Return the [x, y] coordinate for the center point of the cell that contains the specified text.  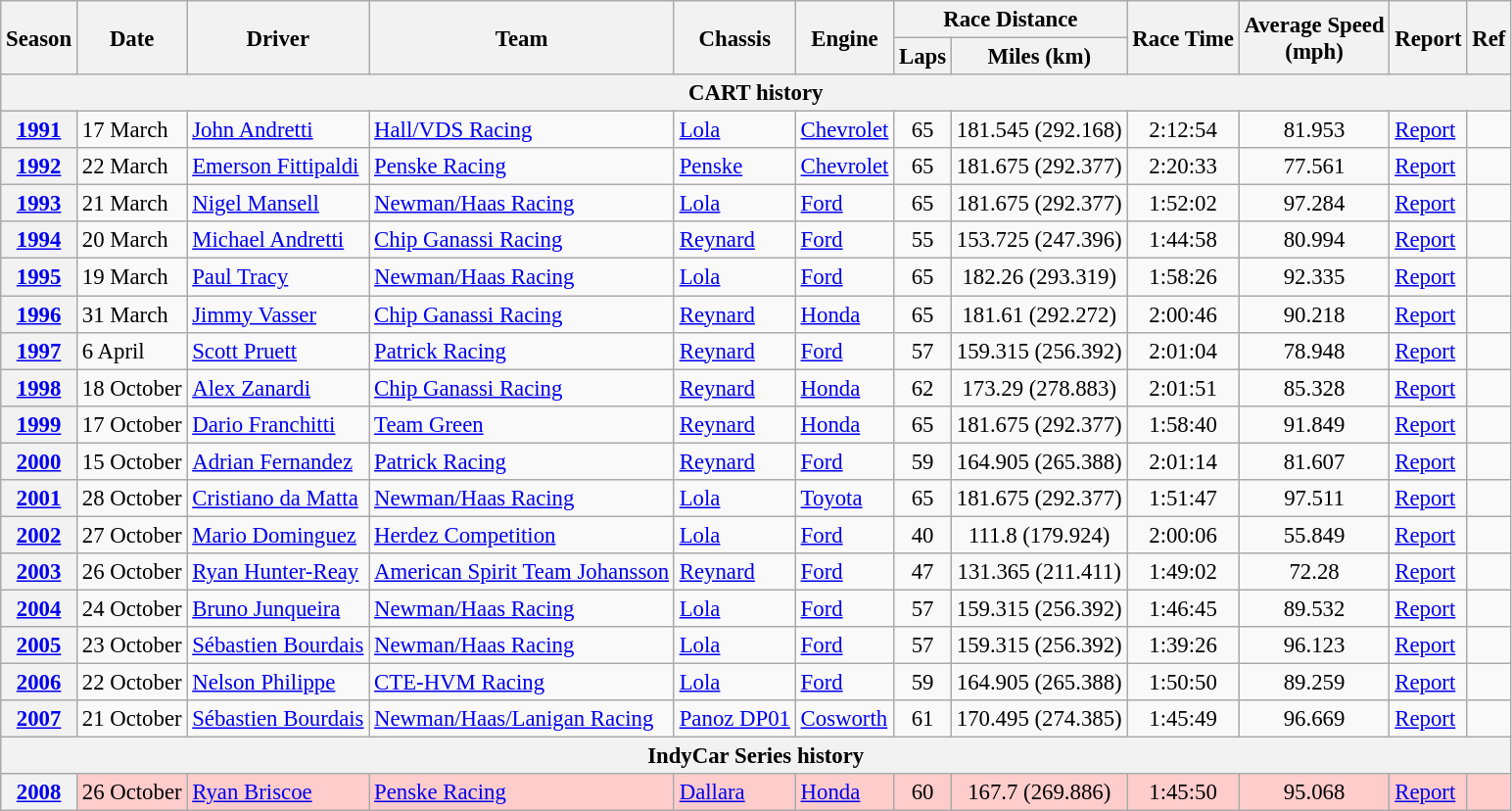
Race Time [1183, 37]
24 October [131, 608]
2000 [39, 461]
Emerson Fittipaldi [278, 167]
1995 [39, 277]
27 October [131, 535]
1:46:45 [1183, 608]
2005 [39, 645]
2008 [39, 792]
Engine [844, 37]
Dario Franchitti [278, 424]
Alex Zanardi [278, 388]
2007 [39, 719]
170.495 (274.385) [1039, 719]
2:01:51 [1183, 388]
IndyCar Series history [756, 756]
Jimmy Vasser [278, 314]
1:58:40 [1183, 424]
Mario Dominguez [278, 535]
1996 [39, 314]
Team Green [522, 424]
1:44:58 [1183, 240]
Average Speed(mph) [1314, 37]
96.123 [1314, 645]
Race Distance [1011, 20]
2:00:06 [1183, 535]
21 October [131, 719]
182.26 (293.319) [1039, 277]
61 [922, 719]
96.669 [1314, 719]
1997 [39, 351]
Cosworth [844, 719]
97.511 [1314, 499]
81.953 [1314, 130]
1:45:49 [1183, 719]
81.607 [1314, 461]
Ref [1488, 37]
2:12:54 [1183, 130]
1:45:50 [1183, 792]
153.725 (247.396) [1039, 240]
95.068 [1314, 792]
1994 [39, 240]
2006 [39, 683]
2003 [39, 572]
1992 [39, 167]
72.28 [1314, 572]
1998 [39, 388]
15 October [131, 461]
1:50:50 [1183, 683]
American Spirit Team Johansson [522, 572]
Laps [922, 57]
47 [922, 572]
Panoz DP01 [734, 719]
Date [131, 37]
Cristiano da Matta [278, 499]
1999 [39, 424]
60 [922, 792]
Scott Pruett [278, 351]
Nelson Philippe [278, 683]
Team [522, 37]
1991 [39, 130]
181.61 (292.272) [1039, 314]
89.532 [1314, 608]
92.335 [1314, 277]
23 October [131, 645]
Ryan Hunter-Reay [278, 572]
181.545 (292.168) [1039, 130]
1993 [39, 204]
2002 [39, 535]
6 April [131, 351]
2001 [39, 499]
Chassis [734, 37]
55 [922, 240]
55.849 [1314, 535]
Herdez Competition [522, 535]
17 March [131, 130]
Bruno Junqueira [278, 608]
Ryan Briscoe [278, 792]
90.218 [1314, 314]
28 October [131, 499]
19 March [131, 277]
1:51:47 [1183, 499]
89.259 [1314, 683]
Nigel Mansell [278, 204]
131.365 (211.411) [1039, 572]
CTE-HVM Racing [522, 683]
2004 [39, 608]
77.561 [1314, 167]
22 October [131, 683]
85.328 [1314, 388]
20 March [131, 240]
1:58:26 [1183, 277]
2:01:04 [1183, 351]
2:00:46 [1183, 314]
1:49:02 [1183, 572]
21 March [131, 204]
80.994 [1314, 240]
62 [922, 388]
Penske [734, 167]
31 March [131, 314]
Michael Andretti [278, 240]
2:20:33 [1183, 167]
173.29 (278.883) [1039, 388]
167.7 (269.886) [1039, 792]
78.948 [1314, 351]
Miles (km) [1039, 57]
22 March [131, 167]
1:39:26 [1183, 645]
17 October [131, 424]
111.8 (179.924) [1039, 535]
Paul Tracy [278, 277]
Toyota [844, 499]
Hall/VDS Racing [522, 130]
CART history [756, 93]
2:01:14 [1183, 461]
Adrian Fernandez [278, 461]
1:52:02 [1183, 204]
Driver [278, 37]
18 October [131, 388]
40 [922, 535]
Season [39, 37]
John Andretti [278, 130]
97.284 [1314, 204]
91.849 [1314, 424]
Dallara [734, 792]
Newman/Haas/Lanigan Racing [522, 719]
